Extract the (X, Y) coordinate from the center of the cell holding the provided text.  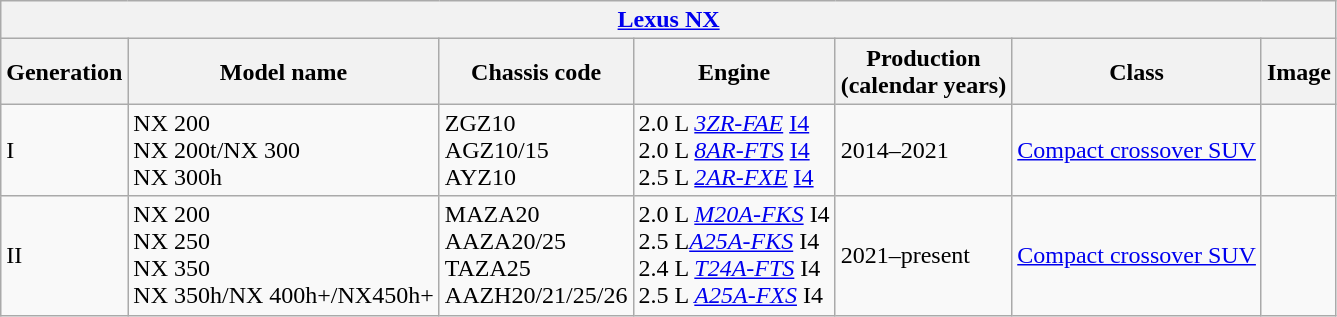
NX 200NX 200t/NX 300NX 300h (284, 150)
Lexus NX (669, 20)
NX 200NX 250NX 350NX 350h/NX 400h+/NX450h+ (284, 256)
Production(calendar years) (924, 72)
I (64, 150)
2.0 L M20A-FKS I42.5 LA25A-FKS I42.4 L T24A-FTS I42.5 L A25A-FXS I4 (734, 256)
2.0 L 3ZR-FAE I42.0 L 8AR-FTS I42.5 L 2AR-FXE I4 (734, 150)
Image (1298, 72)
2021–present (924, 256)
2014–2021 (924, 150)
MAZA20AAZA20/25TAZA25AAZH20/21/25/26 (536, 256)
II (64, 256)
Model name (284, 72)
Class (1137, 72)
Engine (734, 72)
ZGZ10AGZ10/15AYZ10 (536, 150)
Chassis code (536, 72)
Generation (64, 72)
